Detect which cell encompasses the target text, then output its [X, Y] center coordinate. 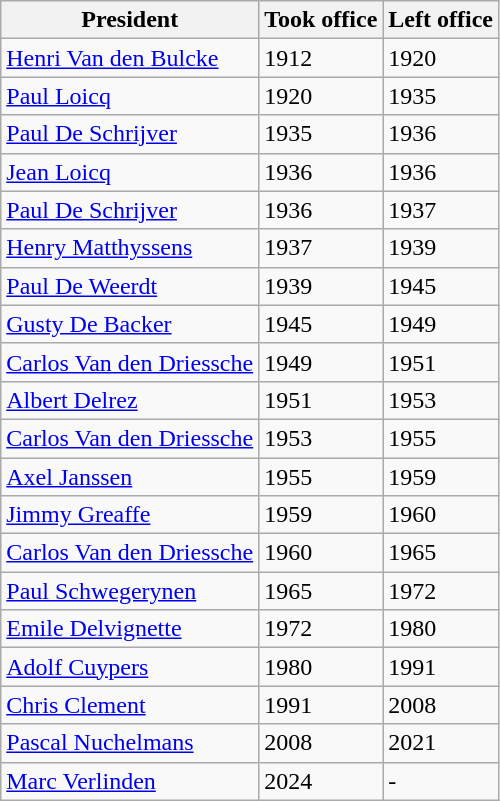
Axel Janssen [130, 477]
Paul Loicq [130, 96]
Henry Matthyssens [130, 248]
Adolf Cuypers [130, 667]
Took office [321, 20]
Paul De Weerdt [130, 286]
Gusty De Backer [130, 324]
Chris Clement [130, 705]
Albert Delrez [130, 400]
- [441, 781]
Pascal Nuchelmans [130, 743]
2021 [441, 743]
Emile Delvignette [130, 629]
2024 [321, 781]
Paul Schwegerynen [130, 591]
Jean Loicq [130, 172]
Marc Verlinden [130, 781]
President [130, 20]
Jimmy Greaffe [130, 515]
Henri Van den Bulcke [130, 58]
1912 [321, 58]
Left office [441, 20]
